Search for the cell housing the specified text and yield its (x, y) center coordinate. 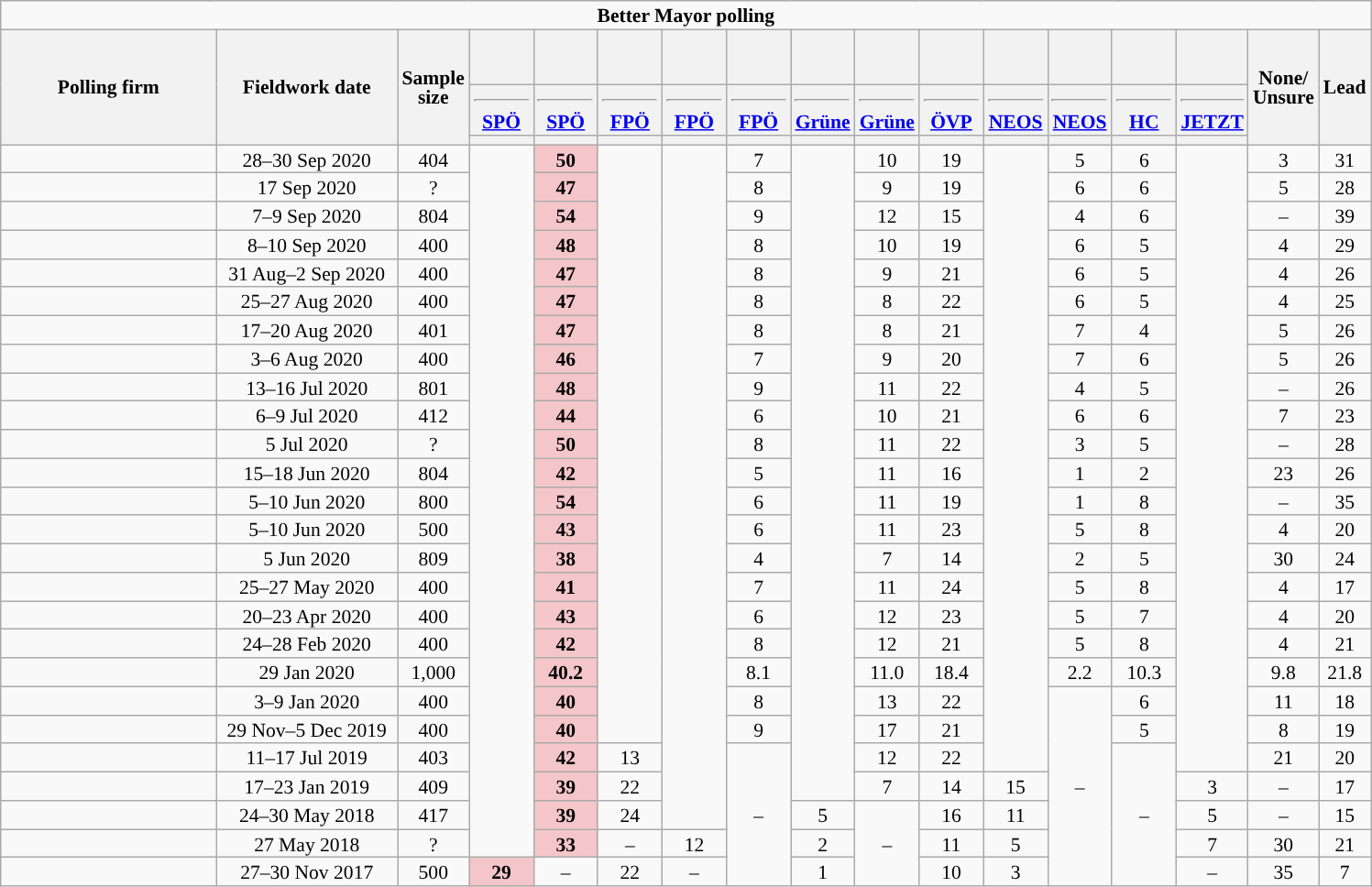
27 May 2018 (307, 843)
11–17 Jul 2019 (307, 759)
809 (434, 559)
Better Mayor polling (686, 15)
31 Aug–2 Sep 2020 (307, 273)
20–23 Apr 2020 (307, 616)
ÖVP (951, 110)
800 (434, 502)
11.0 (887, 673)
Fieldwork date (307, 87)
JETZT (1212, 110)
24–28 Feb 2020 (307, 643)
24–30 May 2018 (307, 816)
18.4 (951, 673)
5 Jun 2020 (307, 559)
412 (434, 416)
25 (1345, 302)
801 (434, 387)
417 (434, 816)
38 (565, 559)
31 (1345, 159)
Lead (1345, 87)
40.2 (565, 673)
5 Jul 2020 (307, 443)
17–20 Aug 2020 (307, 330)
Polling firm (108, 87)
21.8 (1345, 673)
404 (434, 159)
HC (1144, 110)
41 (565, 586)
8–10 Sep 2020 (307, 244)
44 (565, 416)
18 (1345, 700)
33 (565, 843)
17–23 Jan 2019 (307, 786)
1,000 (434, 673)
10.3 (1144, 673)
29 Nov–5 Dec 2019 (307, 729)
29 Jan 2020 (307, 673)
25–27 Aug 2020 (307, 302)
27–30 Nov 2017 (307, 872)
403 (434, 759)
6–9 Jul 2020 (307, 416)
13–16 Jul 2020 (307, 387)
28–30 Sep 2020 (307, 159)
7–9 Sep 2020 (307, 216)
3–9 Jan 2020 (307, 700)
2.2 (1080, 673)
3–6 Aug 2020 (307, 359)
401 (434, 330)
25–27 May 2020 (307, 586)
17 Sep 2020 (307, 187)
46 (565, 359)
None/Unsure (1283, 87)
15–18 Jun 2020 (307, 473)
Samplesize (434, 87)
409 (434, 786)
8.1 (758, 673)
9.8 (1283, 673)
